Return (x, y) of the center of cell containing provided text 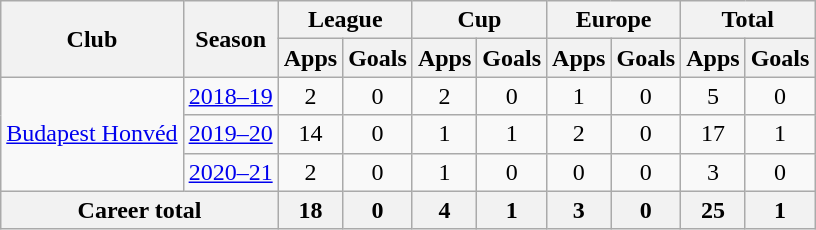
Club (92, 39)
Season (230, 39)
4 (444, 210)
14 (310, 134)
Budapest Honvéd (92, 134)
Europe (614, 20)
Total (748, 20)
25 (713, 210)
5 (713, 96)
18 (310, 210)
Career total (140, 210)
Cup (479, 20)
2019–20 (230, 134)
2018–19 (230, 96)
2020–21 (230, 172)
League (345, 20)
17 (713, 134)
